Locate the cell with the specified text and output its (x, y) center coordinate. 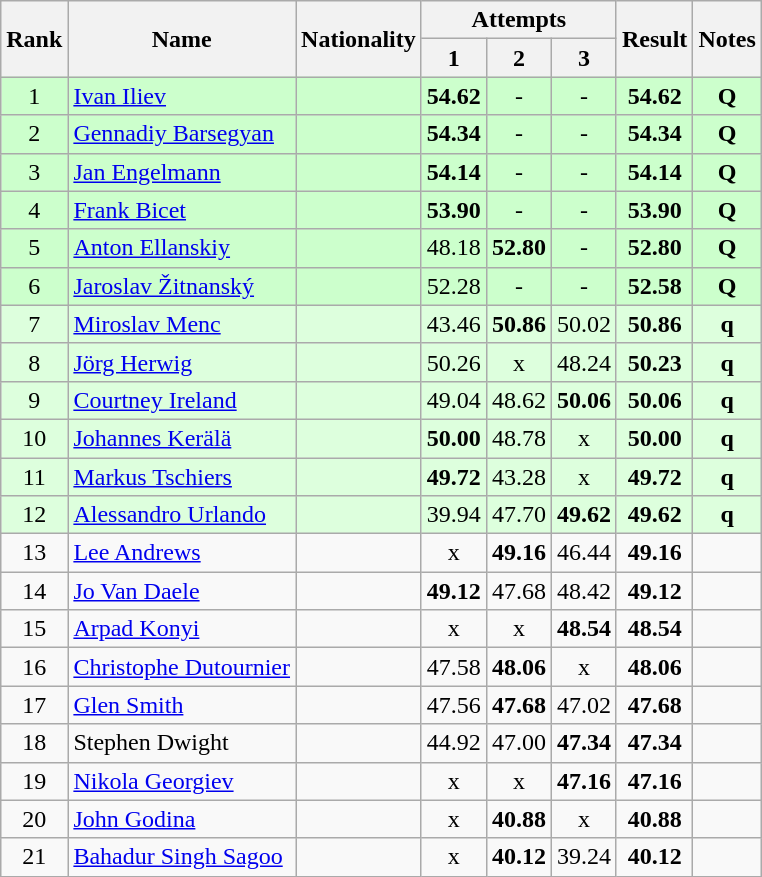
10 (34, 438)
39.94 (454, 515)
44.92 (454, 743)
6 (34, 286)
Glen Smith (182, 705)
43.28 (518, 477)
Johannes Kerälä (182, 438)
Rank (34, 39)
Bahadur Singh Sagoo (182, 857)
Nationality (359, 39)
48.78 (518, 438)
Lee Andrews (182, 553)
Ivan Iliev (182, 96)
50.02 (584, 324)
Markus Tschiers (182, 477)
5 (34, 248)
Jaroslav Žitnanský (182, 286)
Nikola Georgiev (182, 781)
49.04 (454, 400)
Alessandro Urlando (182, 515)
48.24 (584, 362)
48.42 (584, 591)
Jo Van Daele (182, 591)
Miroslav Menc (182, 324)
48.62 (518, 400)
47.02 (584, 705)
Gennadiy Barsegyan (182, 134)
47.00 (518, 743)
16 (34, 667)
11 (34, 477)
52.28 (454, 286)
Frank Bicet (182, 210)
Name (182, 39)
Result (654, 39)
Notes (727, 39)
43.46 (454, 324)
14 (34, 591)
Arpad Konyi (182, 629)
21 (34, 857)
47.70 (518, 515)
48.18 (454, 248)
13 (34, 553)
50.26 (454, 362)
20 (34, 819)
Jan Engelmann (182, 172)
9 (34, 400)
Courtney Ireland (182, 400)
15 (34, 629)
8 (34, 362)
19 (34, 781)
12 (34, 515)
Christophe Dutournier (182, 667)
52.58 (654, 286)
Anton Ellanskiy (182, 248)
18 (34, 743)
7 (34, 324)
John Godina (182, 819)
Jörg Herwig (182, 362)
39.24 (584, 857)
4 (34, 210)
Attempts (518, 20)
47.58 (454, 667)
17 (34, 705)
Stephen Dwight (182, 743)
47.56 (454, 705)
46.44 (584, 553)
50.23 (654, 362)
